Provide the [x, y] coordinate of the cell's center where the given text is located.  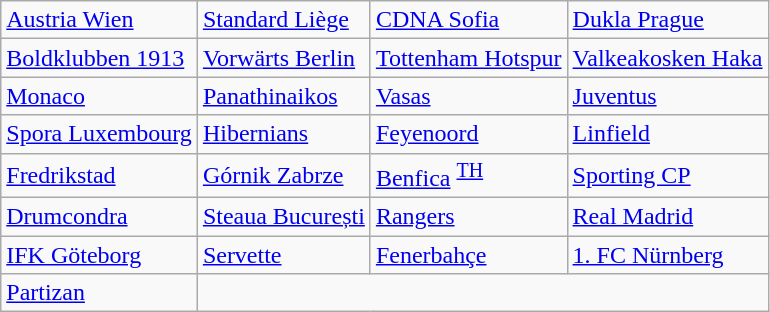
Fenerbahçe [468, 255]
Monaco [100, 96]
Real Madrid [668, 217]
IFK Göteborg [100, 255]
Tottenham Hotspur [468, 58]
Partizan [100, 293]
Vorwärts Berlin [284, 58]
Vasas [468, 96]
Rangers [468, 217]
Sporting CP [668, 176]
Steaua București [284, 217]
Boldklubben 1913 [100, 58]
Spora Luxembourg [100, 134]
1. FC Nürnberg [668, 255]
Hibernians [284, 134]
Panathinaikos [284, 96]
Fredrikstad [100, 176]
Górnik Zabrze [284, 176]
Feyenoord [468, 134]
Austria Wien [100, 20]
Drumcondra [100, 217]
Benfica TH [468, 176]
CDNA Sofia [468, 20]
Juventus [668, 96]
Standard Liège [284, 20]
Servette [284, 255]
Linfield [668, 134]
Dukla Prague [668, 20]
Valkeakosken Haka [668, 58]
